Determine the [x, y] coordinate at the center of the cell enclosing the given text.  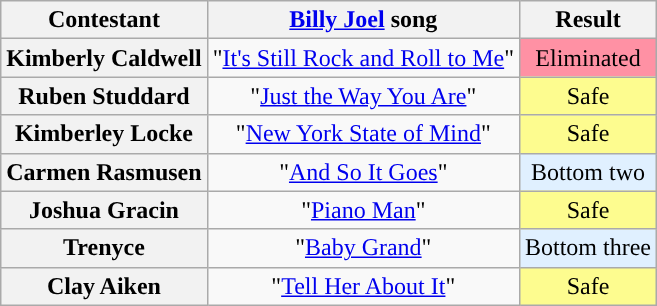
Ruben Studdard [104, 96]
Trenyce [104, 248]
Result [588, 20]
Billy Joel song [363, 20]
Bottom two [588, 172]
"Piano Man" [363, 210]
Kimberly Caldwell [104, 58]
Joshua Gracin [104, 210]
"Tell Her About It" [363, 286]
Kimberley Locke [104, 134]
Bottom three [588, 248]
"Just the Way You Are" [363, 96]
Clay Aiken [104, 286]
"It's Still Rock and Roll to Me" [363, 58]
"New York State of Mind" [363, 134]
Contestant [104, 20]
"Baby Grand" [363, 248]
"And So It Goes" [363, 172]
Carmen Rasmusen [104, 172]
Eliminated [588, 58]
